Search for the cell housing the specified text and yield its [x, y] center coordinate. 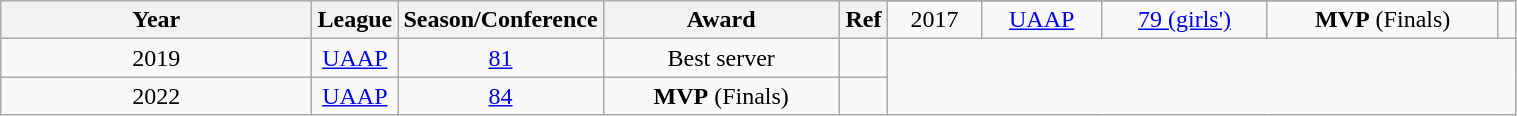
79 (girls') [1184, 20]
Best server [721, 58]
2019 [156, 58]
Season/Conference [500, 20]
Award [721, 20]
Ref [864, 20]
League [355, 20]
84 [500, 96]
2017 [934, 20]
81 [500, 58]
2022 [156, 96]
Year [156, 20]
